Return [X, Y] of the center of cell containing provided text 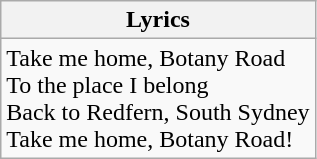
Lyrics [158, 20]
Take me home, Botany RoadTo the place I belongBack to Redfern, South SydneyTake me home, Botany Road! [158, 98]
